Locate the cell with the specified text and output its (X, Y) center coordinate. 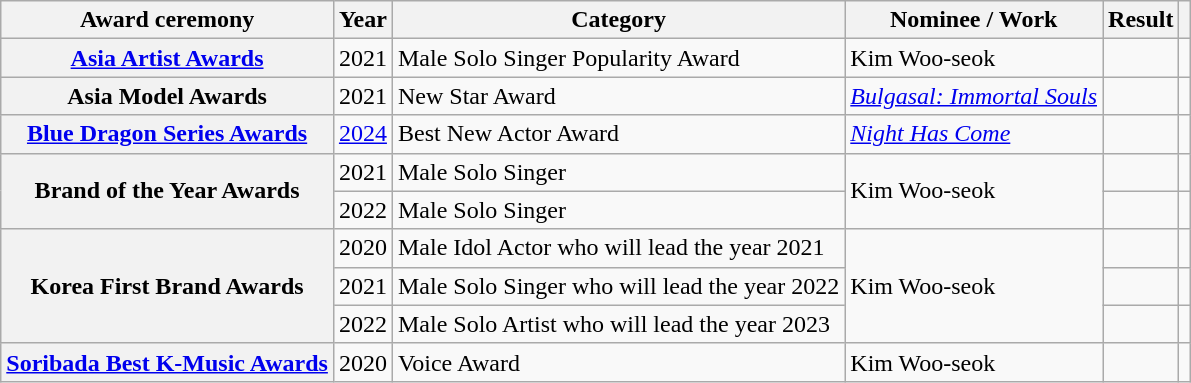
Nominee / Work (974, 20)
Best New Actor Award (618, 134)
Asia Model Awards (168, 96)
Year (362, 20)
Result (1141, 20)
Male Solo Singer Popularity Award (618, 58)
Voice Award (618, 362)
Award ceremony (168, 20)
Blue Dragon Series Awards (168, 134)
New Star Award (618, 96)
Bulgasal: Immortal Souls (974, 96)
Brand of the Year Awards (168, 191)
Asia Artist Awards (168, 58)
Male Solo Artist who will lead the year 2023 (618, 324)
Soribada Best K-Music Awards (168, 362)
Korea First Brand Awards (168, 286)
Male Idol Actor who will lead the year 2021 (618, 248)
Night Has Come (974, 134)
Category (618, 20)
Male Solo Singer who will lead the year 2022 (618, 286)
2024 (362, 134)
